Find where the given text appears and provide that cell's center as [X, Y] coordinate. 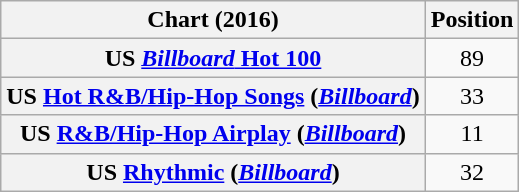
US Billboard Hot 100 [213, 58]
Position [472, 20]
US Hot R&B/Hip-Hop Songs (Billboard) [213, 96]
US R&B/Hip-Hop Airplay (Billboard) [213, 134]
US Rhythmic (Billboard) [213, 172]
11 [472, 134]
32 [472, 172]
Chart (2016) [213, 20]
89 [472, 58]
33 [472, 96]
